Extract the (X, Y) coordinate from the center of the cell holding the provided text.  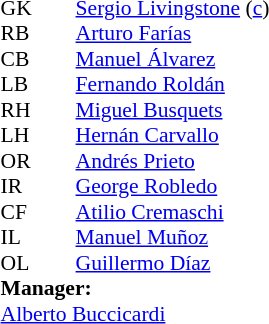
LH (20, 135)
CB (20, 59)
CF (20, 212)
OL (20, 263)
RH (20, 110)
OR (20, 161)
RB (20, 33)
LB (20, 85)
IR (20, 187)
IL (20, 237)
